Return the (x, y) coordinate for the center point of the cell that contains the specified text.  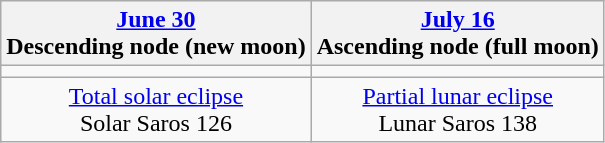
June 30Descending node (new moon) (156, 34)
Partial lunar eclipseLunar Saros 138 (458, 110)
July 16Ascending node (full moon) (458, 34)
Total solar eclipseSolar Saros 126 (156, 110)
